From the cell containing the given text, extract its center point as (X, Y) coordinate. 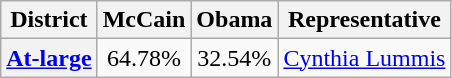
32.54% (234, 58)
At-large (49, 58)
McCain (144, 20)
Cynthia Lummis (364, 58)
64.78% (144, 58)
District (49, 20)
Representative (364, 20)
Obama (234, 20)
